Locate the cell with the specified text and output its [X, Y] center coordinate. 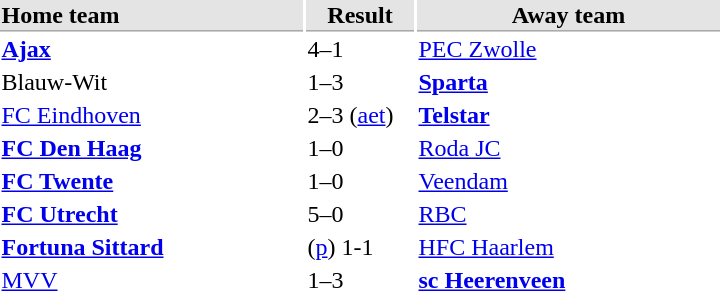
(p) 1-1 [360, 247]
5–0 [360, 215]
PEC Zwolle [568, 49]
Sparta [568, 83]
2–3 (aet) [360, 115]
Result [360, 16]
Home team [152, 16]
Telstar [568, 115]
FC Utrecht [152, 215]
4–1 [360, 49]
HFC Haarlem [568, 247]
FC Den Haag [152, 149]
RBC [568, 215]
Veendam [568, 181]
FC Twente [152, 181]
Roda JC [568, 149]
Away team [568, 16]
FC Eindhoven [152, 115]
1–3 [360, 83]
Blauw-Wit [152, 83]
Ajax [152, 49]
Fortuna Sittard [152, 247]
